Pinpoint the cell where the given text exists, returning its (X, Y) midpoint coordinate. 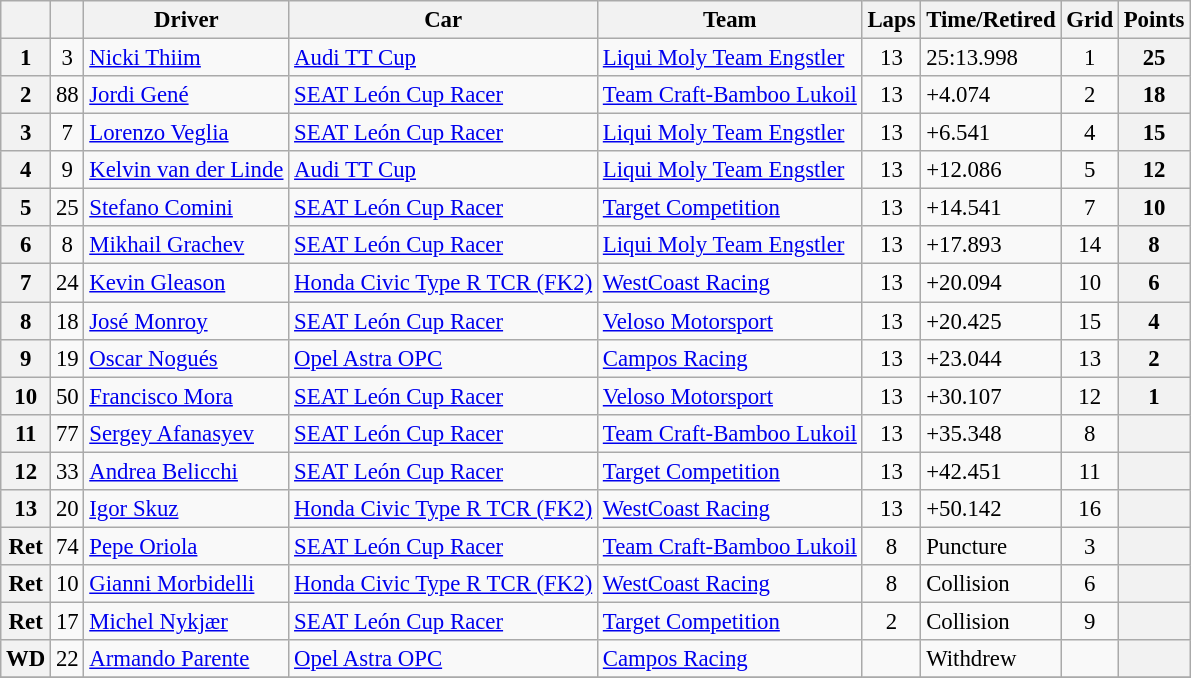
+42.451 (991, 471)
Gianni Morbidelli (186, 584)
Francisco Mora (186, 396)
22 (68, 659)
16 (1090, 509)
14 (1090, 245)
Car (444, 20)
+14.541 (991, 208)
Time/Retired (991, 20)
17 (68, 621)
Mikhail Grachev (186, 245)
50 (68, 396)
Igor Skuz (186, 509)
Nicki Thiim (186, 58)
33 (68, 471)
José Monroy (186, 321)
WD (26, 659)
Team (730, 20)
Puncture (991, 546)
Oscar Nogués (186, 358)
Kelvin van der Linde (186, 170)
+20.094 (991, 283)
88 (68, 95)
77 (68, 433)
Driver (186, 20)
25:13.998 (991, 58)
Laps (892, 20)
Grid (1090, 20)
Andrea Belicchi (186, 471)
74 (68, 546)
+30.107 (991, 396)
+50.142 (991, 509)
Sergey Afanasyev (186, 433)
24 (68, 283)
Stefano Comini (186, 208)
20 (68, 509)
+12.086 (991, 170)
Withdrew (991, 659)
Jordi Gené (186, 95)
+4.074 (991, 95)
+20.425 (991, 321)
+17.893 (991, 245)
Pepe Oriola (186, 546)
19 (68, 358)
Points (1154, 20)
Kevin Gleason (186, 283)
Lorenzo Veglia (186, 133)
Michel Nykjær (186, 621)
+6.541 (991, 133)
+35.348 (991, 433)
Armando Parente (186, 659)
+23.044 (991, 358)
